Return the (x, y) coordinate for the center point of the cell that contains the specified text.  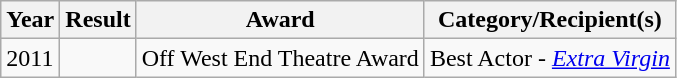
Best Actor - Extra Virgin (550, 58)
Year (30, 20)
Off West End Theatre Award (280, 58)
Award (280, 20)
Category/Recipient(s) (550, 20)
2011 (30, 58)
Result (98, 20)
